Locate the cell with the specified text and output its [X, Y] center coordinate. 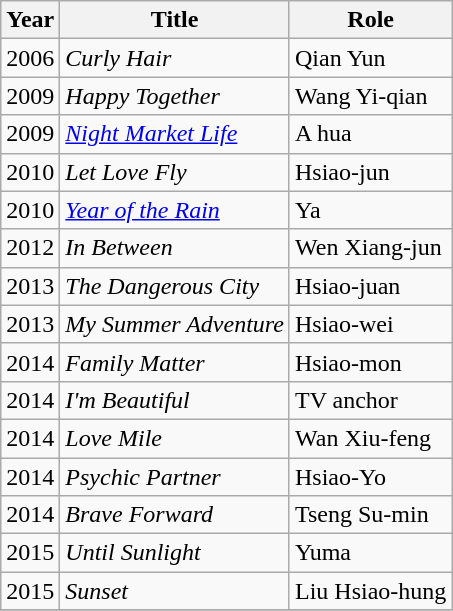
Psychic Partner [175, 477]
Hsiao-Yo [370, 477]
Wan Xiu-feng [370, 438]
Hsiao-jun [370, 172]
Happy Together [175, 96]
Brave Forward [175, 515]
Hsiao-mon [370, 362]
My Summer Adventure [175, 324]
Night Market Life [175, 134]
A hua [370, 134]
Let Love Fly [175, 172]
I'm Beautiful [175, 400]
Hsiao-wei [370, 324]
Ya [370, 210]
Wang Yi-qian [370, 96]
Family Matter [175, 362]
In Between [175, 248]
Qian Yun [370, 58]
Love Mile [175, 438]
TV anchor [370, 400]
2006 [30, 58]
Liu Hsiao-hung [370, 591]
Curly Hair [175, 58]
Role [370, 20]
Year [30, 20]
2012 [30, 248]
Title [175, 20]
The Dangerous City [175, 286]
Until Sunlight [175, 553]
Sunset [175, 591]
Yuma [370, 553]
Hsiao-juan [370, 286]
Tseng Su-min [370, 515]
Wen Xiang-jun [370, 248]
Year of the Rain [175, 210]
